Detect which cell encompasses the target text, then output its [x, y] center coordinate. 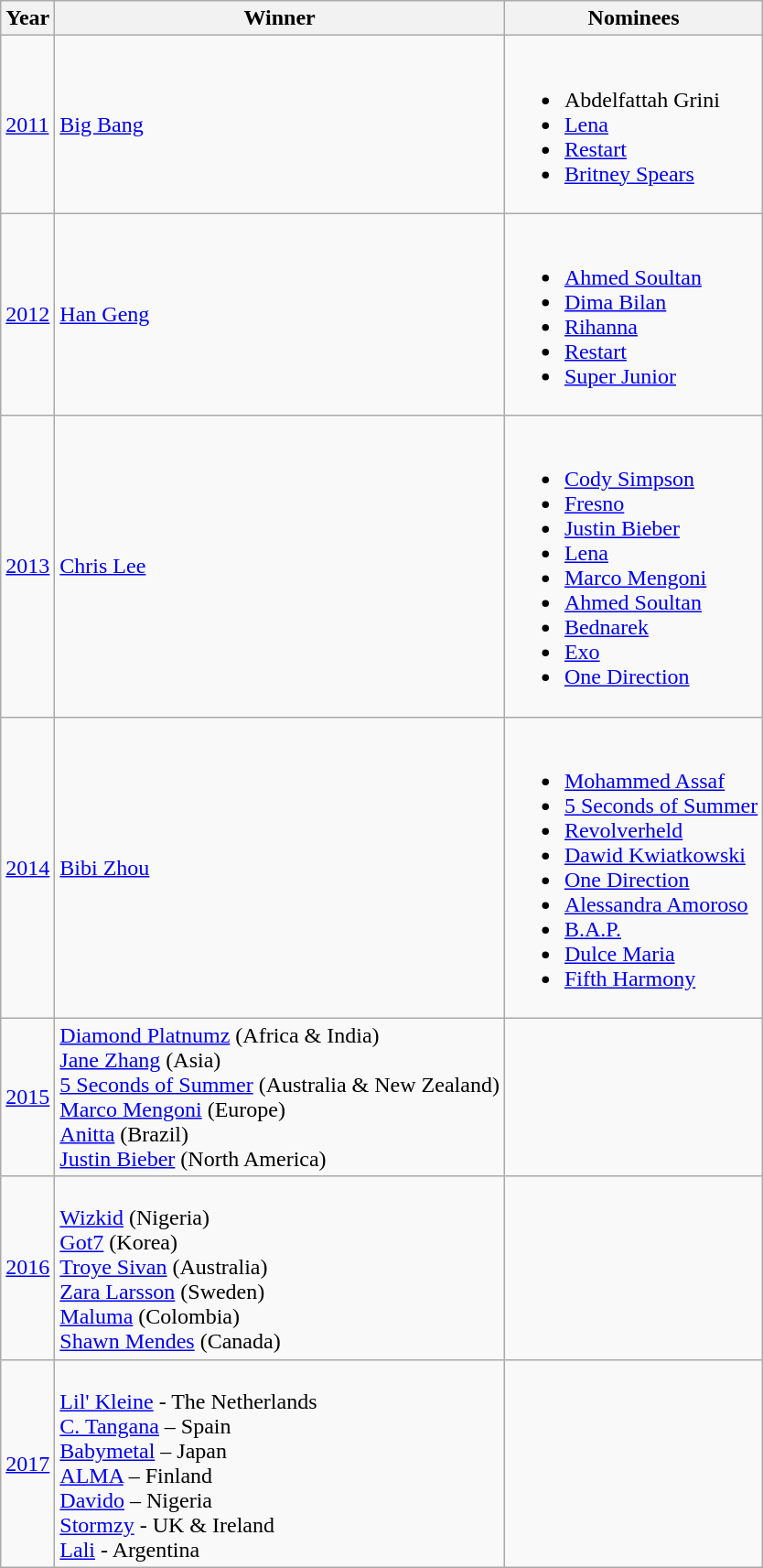
2014 [27, 868]
2016 [27, 1268]
Winner [280, 18]
Abdelfattah GriniLenaRestartBritney Spears [633, 124]
Big Bang [280, 124]
Bibi Zhou [280, 868]
Wizkid (Nigeria) Got7 (Korea)Troye Sivan (Australia)Zara Larsson (Sweden)Maluma (Colombia)Shawn Mendes (Canada) [280, 1268]
2011 [27, 124]
Han Geng [280, 315]
Chris Lee [280, 566]
2017 [27, 1463]
Cody SimpsonFresnoJustin BieberLenaMarco MengoniAhmed SoultanBednarekExoOne Direction [633, 566]
2013 [27, 566]
2015 [27, 1097]
Nominees [633, 18]
Lil' Kleine - The Netherlands C. Tangana – Spain Babymetal – Japan ALMA – Finland Davido – Nigeria Stormzy - UK & Ireland Lali - Argentina [280, 1463]
2012 [27, 315]
Mohammed Assaf5 Seconds of SummerRevolverheldDawid KwiatkowskiOne DirectionAlessandra AmorosoB.A.P.Dulce MariaFifth Harmony [633, 868]
Year [27, 18]
Ahmed SoultanDima BilanRihannaRestartSuper Junior [633, 315]
